Search for the cell housing the specified text and yield its (x, y) center coordinate. 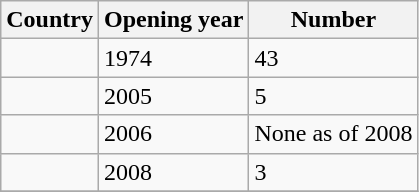
3 (334, 172)
5 (334, 96)
1974 (173, 58)
None as of 2008 (334, 134)
Country (50, 20)
2005 (173, 96)
Number (334, 20)
Opening year (173, 20)
43 (334, 58)
2008 (173, 172)
2006 (173, 134)
